Detect which cell encompasses the target text, then output its (X, Y) center coordinate. 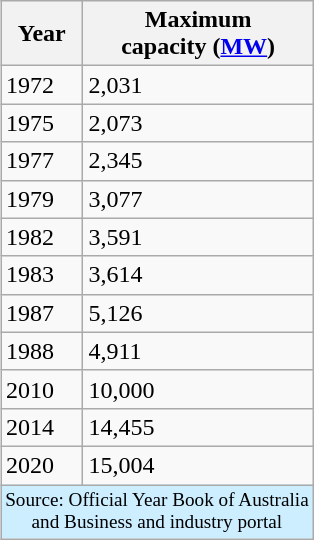
2,345 (198, 161)
4,911 (198, 351)
2010 (42, 389)
2020 (42, 465)
15,004 (198, 465)
1975 (42, 123)
1983 (42, 275)
1972 (42, 85)
2014 (42, 427)
Source: Official Year Book of Australiaand Business and industry portal (158, 511)
5,126 (198, 313)
3,614 (198, 275)
3,077 (198, 199)
1977 (42, 161)
1988 (42, 351)
2,073 (198, 123)
2,031 (198, 85)
Year (42, 34)
1987 (42, 313)
3,591 (198, 237)
10,000 (198, 389)
1982 (42, 237)
Maximumcapacity (MW) (198, 34)
1979 (42, 199)
14,455 (198, 427)
